Extract the [x, y] coordinate from the center of the cell holding the provided text.  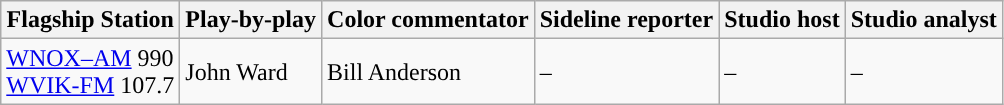
John Ward [251, 72]
Flagship Station [90, 20]
Play-by-play [251, 20]
WNOX–AM 990WVIK-FM 107.7 [90, 72]
Color commentator [428, 20]
Bill Anderson [428, 72]
Studio host [782, 20]
Sideline reporter [626, 20]
Studio analyst [924, 20]
